Output the (X, Y) coordinate of the center of the cell containing the given text.  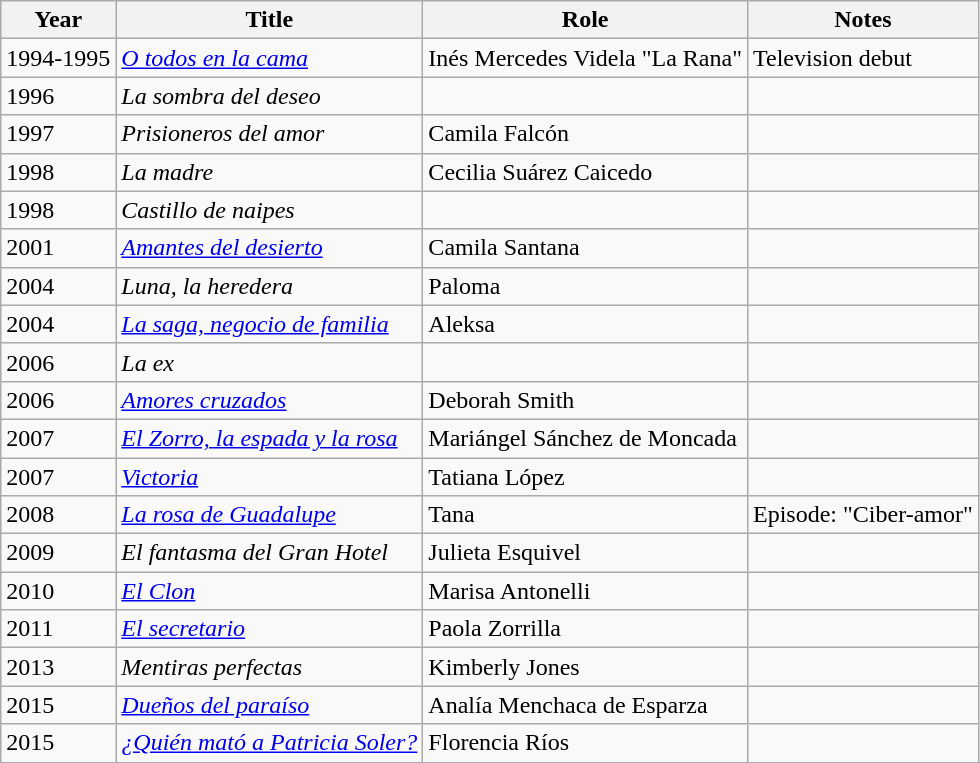
Julieta Esquivel (586, 553)
Paloma (586, 286)
Prisioneros del amor (270, 134)
¿Quién mató a Patricia Soler? (270, 743)
Inés Mercedes Videla "La Rana" (586, 58)
Amantes del desierto (270, 248)
Kimberly Jones (586, 667)
Luna, la heredera (270, 286)
El secretario (270, 629)
Notes (862, 20)
1994-1995 (58, 58)
Camila Falcón (586, 134)
Marisa Antonelli (586, 591)
La ex (270, 362)
Tana (586, 515)
Castillo de naipes (270, 210)
1997 (58, 134)
Analía Menchaca de Esparza (586, 705)
La sombra del deseo (270, 96)
2001 (58, 248)
2013 (58, 667)
El Zorro, la espada y la rosa (270, 438)
Amores cruzados (270, 400)
2010 (58, 591)
Television debut (862, 58)
Year (58, 20)
Florencia Ríos (586, 743)
Deborah Smith (586, 400)
La saga, negocio de familia (270, 324)
O todos en la cama (270, 58)
2008 (58, 515)
La madre (270, 172)
Mariángel Sánchez de Moncada (586, 438)
Mentiras perfectas (270, 667)
Aleksa (586, 324)
Victoria (270, 477)
Role (586, 20)
Episode: "Ciber-amor" (862, 515)
Cecilia Suárez Caicedo (586, 172)
La rosa de Guadalupe (270, 515)
Title (270, 20)
Dueños del paraíso (270, 705)
2011 (58, 629)
2009 (58, 553)
1996 (58, 96)
El fantasma del Gran Hotel (270, 553)
Camila Santana (586, 248)
Tatiana López (586, 477)
Paola Zorrilla (586, 629)
El Clon (270, 591)
